Find where the given text appears and provide that cell's center as (x, y) coordinate. 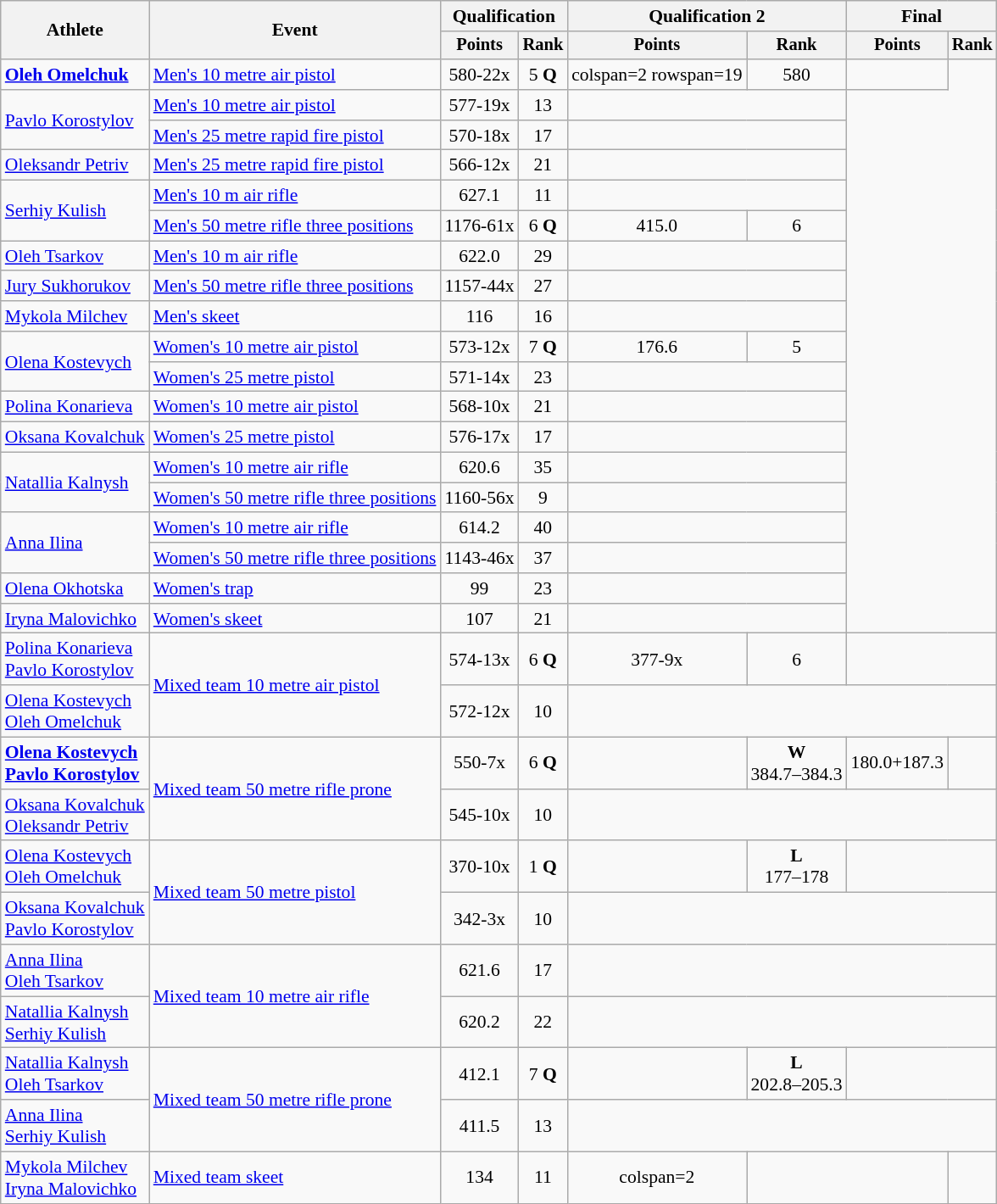
Qualification (504, 16)
colspan=2 (656, 1179)
571-14x (480, 377)
116 (480, 316)
Oksana KovalchukOleksandr Petriv (75, 816)
L177–178 (796, 867)
620.6 (480, 468)
Oleksandr Petriv (75, 165)
377-9x (656, 660)
Men's skeet (295, 316)
621.6 (480, 970)
22 (543, 1023)
9 (543, 498)
Natallia KalnyshOleh Tsarkov (75, 1073)
Mixed team skeet (295, 1179)
L202.8–205.3 (796, 1073)
566-12x (480, 165)
622.0 (480, 256)
1160-56x (480, 498)
Final (922, 16)
107 (480, 619)
614.2 (480, 528)
Mixed team 10 metre air pistol (295, 685)
Natallia Kalnysh (75, 483)
37 (543, 558)
Mykola Milchev (75, 316)
Olena KostevychPavlo Korostylov (75, 763)
40 (543, 528)
Jury Sukhorukov (75, 287)
Oleh Tsarkov (75, 256)
Women's skeet (295, 619)
Olena Kostevych (75, 361)
Mixed team 50 metre pistol (295, 893)
370-10x (480, 867)
Oksana Kovalchuk (75, 438)
16 (543, 316)
620.2 (480, 1023)
411.5 (480, 1126)
573-12x (480, 347)
1157-44x (480, 287)
545-10x (480, 816)
1 Q (543, 867)
Olena Okhotska (75, 588)
colspan=2 rowspan=19 (656, 75)
570-18x (480, 136)
35 (543, 468)
577-19x (480, 105)
Anna IlinaSerhiy Kulish (75, 1126)
Event (295, 31)
574-13x (480, 660)
576-17x (480, 438)
1176-61x (480, 226)
Oksana KovalchukPavlo Korostylov (75, 919)
1143-46x (480, 558)
180.0+187.3 (897, 763)
Polina KonarievaPavlo Korostylov (75, 660)
415.0 (656, 226)
Oleh Omelchuk (75, 75)
29 (543, 256)
Iryna Malovichko (75, 619)
Serhiy Kulish (75, 210)
176.6 (656, 347)
550-7x (480, 763)
W384.7–384.3 (796, 763)
Natallia KalnyshSerhiy Kulish (75, 1023)
Athlete (75, 31)
580-22x (480, 75)
Qualification 2 (707, 16)
Pavlo Korostylov (75, 120)
Mixed team 10 metre air rifle (295, 996)
134 (480, 1179)
5 Q (543, 75)
5 (796, 347)
Anna IlinaOleh Tsarkov (75, 970)
27 (543, 287)
568-10x (480, 407)
627.1 (480, 196)
Mykola MilchevIryna Malovichko (75, 1179)
Women's trap (295, 588)
Anna Ilina (75, 543)
Polina Konarieva (75, 407)
412.1 (480, 1073)
99 (480, 588)
580 (796, 75)
572-12x (480, 711)
342-3x (480, 919)
